Return [X, Y] of the center of cell containing provided text 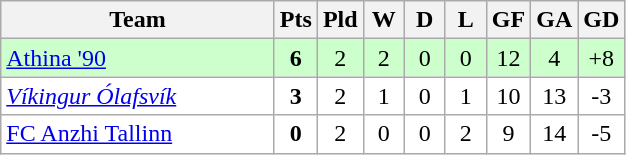
3 [296, 96]
Pts [296, 20]
+8 [602, 58]
Athina '90 [138, 58]
9 [508, 134]
14 [554, 134]
W [384, 20]
10 [508, 96]
13 [554, 96]
GA [554, 20]
GF [508, 20]
FC Anzhi Tallinn [138, 134]
6 [296, 58]
12 [508, 58]
Team [138, 20]
4 [554, 58]
L [466, 20]
-5 [602, 134]
Pld [340, 20]
Víkingur Ólafsvík [138, 96]
D [424, 20]
-3 [602, 96]
GD [602, 20]
